Identify which cell holds the provided text, then report its [x, y] central coordinate. 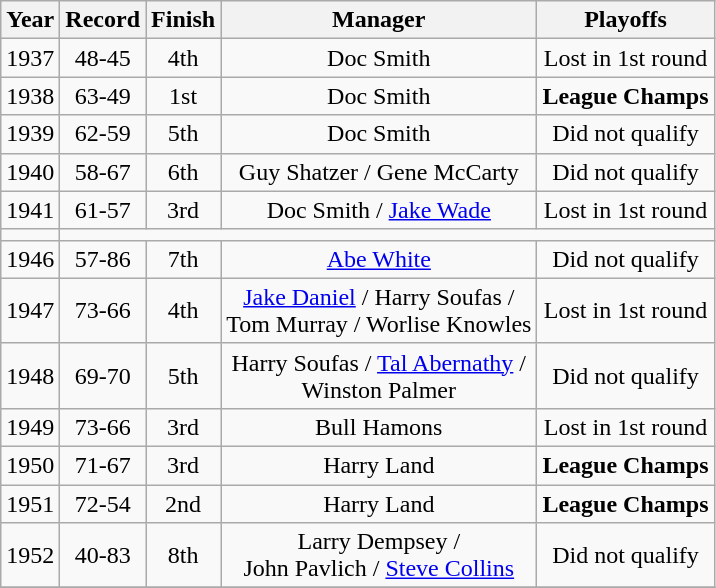
2nd [184, 503]
Jake Daniel / Harry Soufas / Tom Murray / Worlise Knowles [379, 310]
Record [103, 20]
1951 [30, 503]
Harry Soufas / Tal Abernathy / Winston Palmer [379, 376]
Doc Smith / Jake Wade [379, 210]
1939 [30, 134]
1949 [30, 427]
Larry Dempsey /John Pavlich / Steve Collins [379, 556]
8th [184, 556]
Manager [379, 20]
1946 [30, 259]
63-49 [103, 96]
58-67 [103, 172]
72-54 [103, 503]
1938 [30, 96]
48-45 [103, 58]
1950 [30, 465]
Guy Shatzer / Gene McCarty [379, 172]
1947 [30, 310]
Year [30, 20]
Abe White [379, 259]
61-57 [103, 210]
1948 [30, 376]
Bull Hamons [379, 427]
1940 [30, 172]
71-67 [103, 465]
1941 [30, 210]
1st [184, 96]
6th [184, 172]
57-86 [103, 259]
69-70 [103, 376]
7th [184, 259]
40-83 [103, 556]
62-59 [103, 134]
Finish [184, 20]
1952 [30, 556]
1937 [30, 58]
Playoffs [626, 20]
